Search for the cell housing the specified text and yield its [X, Y] center coordinate. 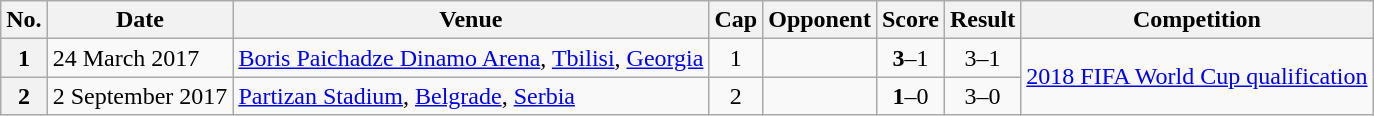
24 March 2017 [140, 58]
No. [24, 20]
Cap [736, 20]
3–0 [982, 96]
Partizan Stadium, Belgrade, Serbia [471, 96]
Opponent [820, 20]
Competition [1197, 20]
2 September 2017 [140, 96]
Venue [471, 20]
2018 FIFA World Cup qualification [1197, 77]
Score [910, 20]
1–0 [910, 96]
Boris Paichadze Dinamo Arena, Tbilisi, Georgia [471, 58]
Result [982, 20]
Date [140, 20]
